Provide the [X, Y] coordinate of the cell's center where the given text is located.  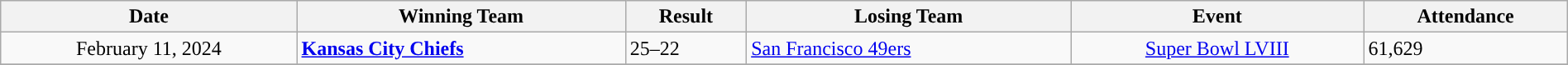
February 11, 2024 [149, 48]
Losing Team [909, 17]
Super Bowl LVIII [1217, 48]
61,629 [1465, 48]
Date [149, 17]
25–22 [686, 48]
San Francisco 49ers [909, 48]
Winning Team [461, 17]
Result [686, 17]
Event [1217, 17]
Kansas City Chiefs [461, 48]
Attendance [1465, 17]
